Detect which cell encompasses the target text, then output its (X, Y) center coordinate. 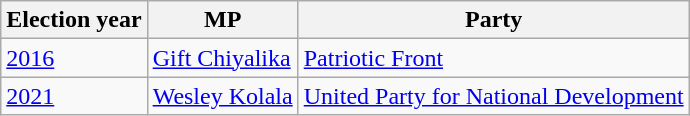
2016 (74, 58)
United Party for National Development (494, 96)
MP (222, 20)
Party (494, 20)
Wesley Kolala (222, 96)
Election year (74, 20)
Patriotic Front (494, 58)
Gift Chiyalika (222, 58)
2021 (74, 96)
